Provide the [x, y] coordinate of the cell's center where the given text is located.  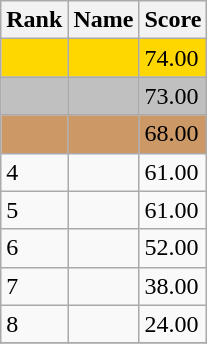
38.00 [173, 286]
24.00 [173, 324]
Rank [34, 20]
6 [34, 248]
73.00 [173, 96]
Score [173, 20]
52.00 [173, 248]
5 [34, 210]
4 [34, 172]
68.00 [173, 134]
8 [34, 324]
7 [34, 286]
Name [104, 20]
74.00 [173, 58]
